Find where the given text appears and provide that cell's center as [x, y] coordinate. 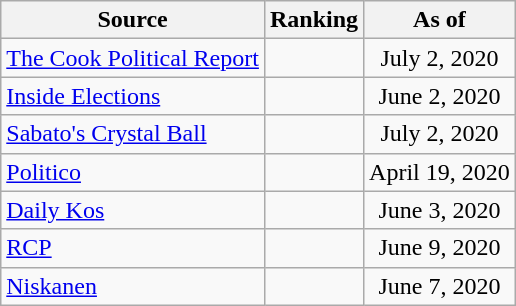
Politico [133, 172]
As of [440, 20]
June 7, 2020 [440, 286]
The Cook Political Report [133, 58]
June 9, 2020 [440, 248]
Source [133, 20]
Daily Kos [133, 210]
Sabato's Crystal Ball [133, 134]
June 3, 2020 [440, 210]
Inside Elections [133, 96]
Niskanen [133, 286]
Ranking [314, 20]
April 19, 2020 [440, 172]
June 2, 2020 [440, 96]
RCP [133, 248]
